Find where the given text appears and provide that cell's center as [X, Y] coordinate. 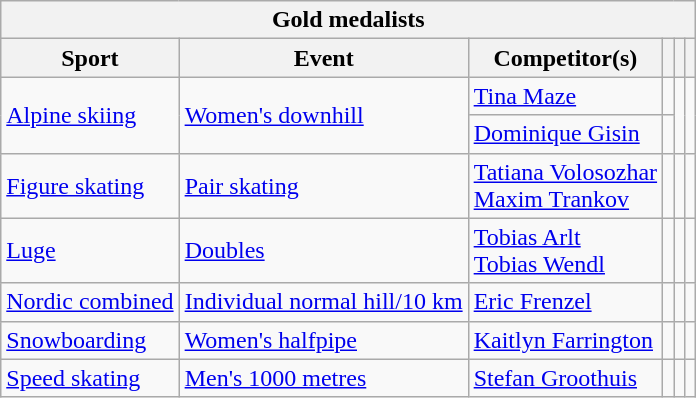
Event [324, 58]
Speed skating [90, 378]
Individual normal hill/10 km [324, 302]
Tina Maze [565, 96]
Luge [90, 250]
Stefan Groothuis [565, 378]
Kaitlyn Farrington [565, 340]
Men's 1000 metres [324, 378]
Tobias ArltTobias Wendl [565, 250]
Pair skating [324, 186]
Figure skating [90, 186]
Doubles [324, 250]
Snowboarding [90, 340]
Women's halfpipe [324, 340]
Gold medalists [348, 20]
Competitor(s) [565, 58]
Eric Frenzel [565, 302]
Women's downhill [324, 115]
Nordic combined [90, 302]
Sport [90, 58]
Dominique Gisin [565, 134]
Alpine skiing [90, 115]
Tatiana VolosozharMaxim Trankov [565, 186]
